Return the [X, Y] coordinate for the center point of the cell that contains the specified text.  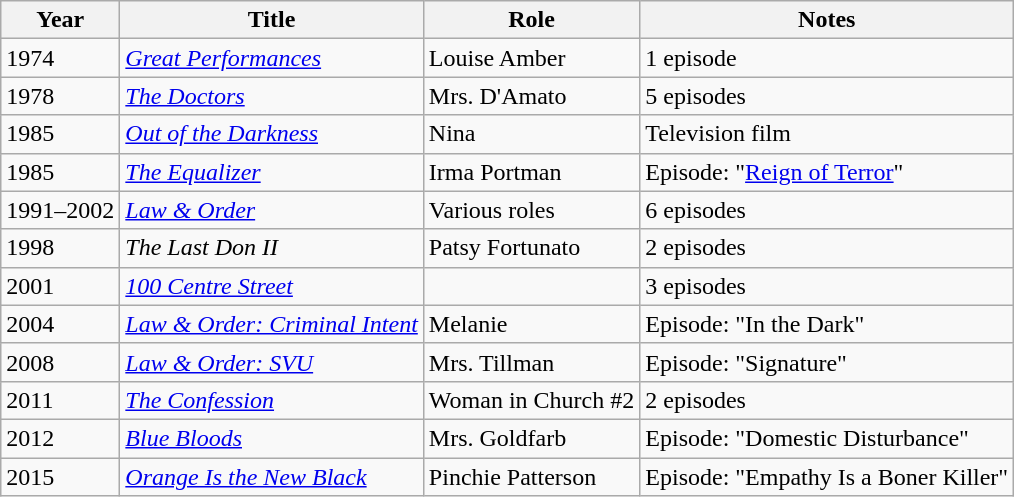
Woman in Church #2 [531, 400]
Episode: "In the Dark" [827, 324]
The Equalizer [272, 172]
Irma Portman [531, 172]
Various roles [531, 210]
Year [60, 20]
The Confession [272, 400]
Mrs. Tillman [531, 362]
Orange Is the New Black [272, 477]
2001 [60, 286]
Episode: "Empathy Is a Boner Killer" [827, 477]
Role [531, 20]
Great Performances [272, 58]
Law & Order: Criminal Intent [272, 324]
1998 [60, 248]
6 episodes [827, 210]
Pinchie Patterson [531, 477]
Mrs. Goldfarb [531, 438]
2015 [60, 477]
2012 [60, 438]
100 Centre Street [272, 286]
Blue Bloods [272, 438]
5 episodes [827, 96]
The Last Don II [272, 248]
Television film [827, 134]
Episode: "Reign of Terror" [827, 172]
2011 [60, 400]
Episode: "Signature" [827, 362]
1991–2002 [60, 210]
Out of the Darkness [272, 134]
1 episode [827, 58]
Louise Amber [531, 58]
Mrs. D'Amato [531, 96]
Title [272, 20]
Law & Order [272, 210]
3 episodes [827, 286]
2008 [60, 362]
Melanie [531, 324]
Law & Order: SVU [272, 362]
1974 [60, 58]
1978 [60, 96]
The Doctors [272, 96]
2004 [60, 324]
Nina [531, 134]
Notes [827, 20]
Patsy Fortunato [531, 248]
Episode: "Domestic Disturbance" [827, 438]
